Search for the cell housing the specified text and yield its [X, Y] center coordinate. 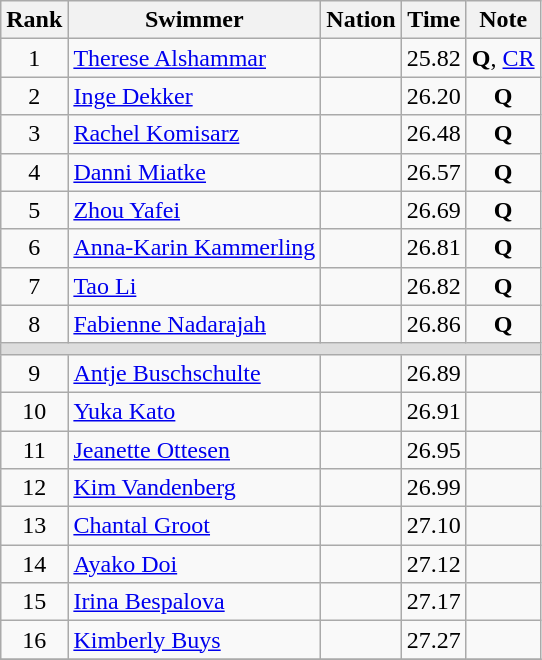
9 [34, 373]
11 [34, 449]
Time [434, 20]
Jeanette Ottesen [194, 449]
4 [34, 172]
Anna-Karin Kammerling [194, 248]
3 [34, 134]
26.69 [434, 210]
Inge Dekker [194, 96]
Rank [34, 20]
10 [34, 411]
Zhou Yafei [194, 210]
14 [34, 564]
15 [34, 602]
Danni Miatke [194, 172]
26.81 [434, 248]
26.95 [434, 449]
Antje Buschschulte [194, 373]
Rachel Komisarz [194, 134]
26.89 [434, 373]
Swimmer [194, 20]
16 [34, 640]
26.48 [434, 134]
26.86 [434, 324]
Therese Alshammar [194, 58]
13 [34, 526]
Fabienne Nadarajah [194, 324]
Irina Bespalova [194, 602]
26.20 [434, 96]
6 [34, 248]
27.27 [434, 640]
8 [34, 324]
26.91 [434, 411]
25.82 [434, 58]
26.57 [434, 172]
Yuka Kato [194, 411]
7 [34, 286]
Chantal Groot [194, 526]
5 [34, 210]
Ayako Doi [194, 564]
Tao Li [194, 286]
Nation [361, 20]
Q, CR [503, 58]
26.99 [434, 488]
1 [34, 58]
12 [34, 488]
Kim Vandenberg [194, 488]
26.82 [434, 286]
Note [503, 20]
2 [34, 96]
Kimberly Buys [194, 640]
27.10 [434, 526]
27.17 [434, 602]
27.12 [434, 564]
